Provide the [x, y] coordinate of the cell's center where the given text is located.  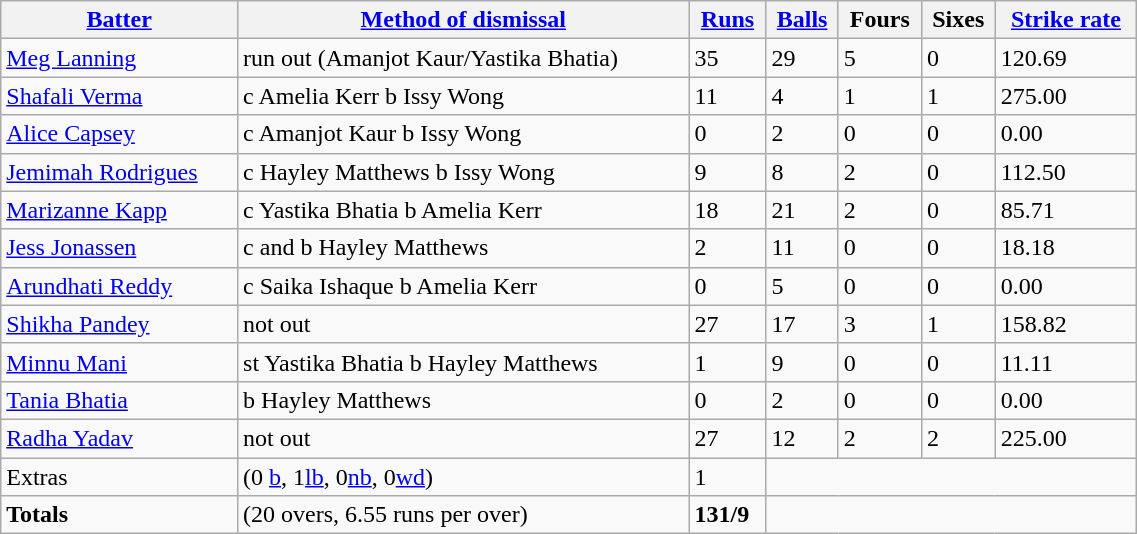
Meg Lanning [120, 58]
11.11 [1066, 362]
Extras [120, 477]
131/9 [728, 515]
17 [802, 324]
Sixes [958, 20]
(0 b, 1lb, 0nb, 0wd) [464, 477]
120.69 [1066, 58]
Shikha Pandey [120, 324]
(20 overs, 6.55 runs per over) [464, 515]
18 [728, 210]
run out (Amanjot Kaur/Yastika Bhatia) [464, 58]
Totals [120, 515]
18.18 [1066, 248]
Marizanne Kapp [120, 210]
85.71 [1066, 210]
Batter [120, 20]
225.00 [1066, 438]
Jess Jonassen [120, 248]
Alice Capsey [120, 134]
8 [802, 172]
c Yastika Bhatia b Amelia Kerr [464, 210]
c Amelia Kerr b Issy Wong [464, 96]
c and b Hayley Matthews [464, 248]
21 [802, 210]
Strike rate [1066, 20]
Shafali Verma [120, 96]
4 [802, 96]
Radha Yadav [120, 438]
3 [880, 324]
c Amanjot Kaur b Issy Wong [464, 134]
35 [728, 58]
Fours [880, 20]
Arundhati Reddy [120, 286]
112.50 [1066, 172]
Jemimah Rodrigues [120, 172]
c Saika Ishaque b Amelia Kerr [464, 286]
Method of dismissal [464, 20]
158.82 [1066, 324]
29 [802, 58]
12 [802, 438]
Minnu Mani [120, 362]
c Hayley Matthews b Issy Wong [464, 172]
Runs [728, 20]
Balls [802, 20]
275.00 [1066, 96]
b Hayley Matthews [464, 400]
Tania Bhatia [120, 400]
st Yastika Bhatia b Hayley Matthews [464, 362]
